From the cell containing the given text, extract its center point as (X, Y) coordinate. 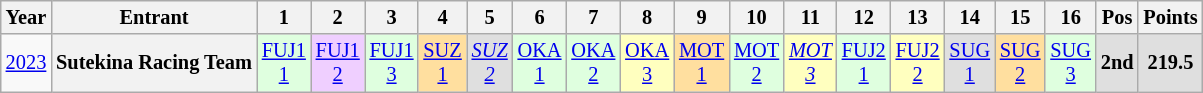
2023 (26, 63)
3 (392, 17)
SUG3 (1070, 63)
7 (593, 17)
8 (647, 17)
4 (442, 17)
SUZ2 (490, 63)
FUJ11 (284, 63)
SUZ1 (442, 63)
Year (26, 17)
Pos (1118, 17)
FUJ12 (338, 63)
MOT3 (810, 63)
16 (1070, 17)
1 (284, 17)
10 (756, 17)
2nd (1118, 63)
FUJ21 (864, 63)
13 (918, 17)
OKA3 (647, 63)
2 (338, 17)
15 (1020, 17)
11 (810, 17)
FUJ22 (918, 63)
MOT2 (756, 63)
6 (540, 17)
OKA2 (593, 63)
14 (969, 17)
FUJ13 (392, 63)
SUG2 (1020, 63)
Entrant (154, 17)
MOT1 (702, 63)
9 (702, 17)
OKA1 (540, 63)
219.5 (1170, 63)
5 (490, 17)
SUG1 (969, 63)
12 (864, 17)
Sutekina Racing Team (154, 63)
Points (1170, 17)
